Determine the [x, y] coordinate at the center of the cell enclosing the given text.  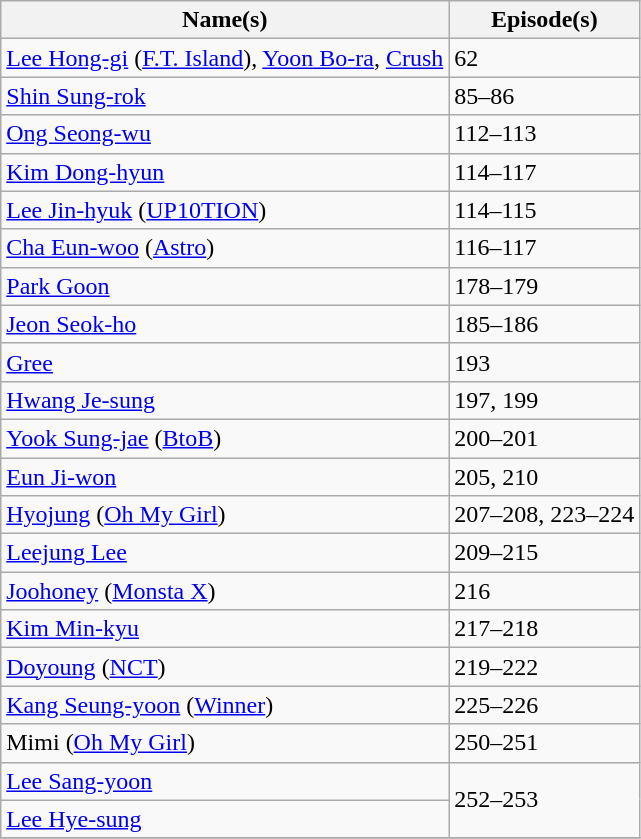
Kim Min-kyu [225, 629]
207–208, 223–224 [544, 515]
200–201 [544, 438]
216 [544, 591]
Hyojung (Oh My Girl) [225, 515]
205, 210 [544, 477]
Ong Seong-wu [225, 134]
225–226 [544, 705]
Joohoney (Monsta X) [225, 591]
114–117 [544, 172]
Lee Hye-sung [225, 819]
Kang Seung-yoon (Winner) [225, 705]
112–113 [544, 134]
193 [544, 362]
Lee Hong-gi (F.T. Island), Yoon Bo-ra, Crush [225, 58]
85–86 [544, 96]
Shin Sung-rok [225, 96]
Mimi (Oh My Girl) [225, 743]
219–222 [544, 667]
178–179 [544, 286]
209–215 [544, 553]
Doyoung (NCT) [225, 667]
197, 199 [544, 400]
Kim Dong-hyun [225, 172]
Lee Jin-hyuk (UP10TION) [225, 210]
Eun Ji-won [225, 477]
Jeon Seok-ho [225, 324]
Episode(s) [544, 20]
114–115 [544, 210]
217–218 [544, 629]
250–251 [544, 743]
116–117 [544, 248]
Name(s) [225, 20]
Lee Sang-yoon [225, 781]
Yook Sung-jae (BtoB) [225, 438]
Gree [225, 362]
252–253 [544, 800]
Park Goon [225, 286]
Cha Eun-woo (Astro) [225, 248]
Hwang Je-sung [225, 400]
Leejung Lee [225, 553]
62 [544, 58]
185–186 [544, 324]
